Return the (x, y) coordinate for the center point of the cell that contains the specified text.  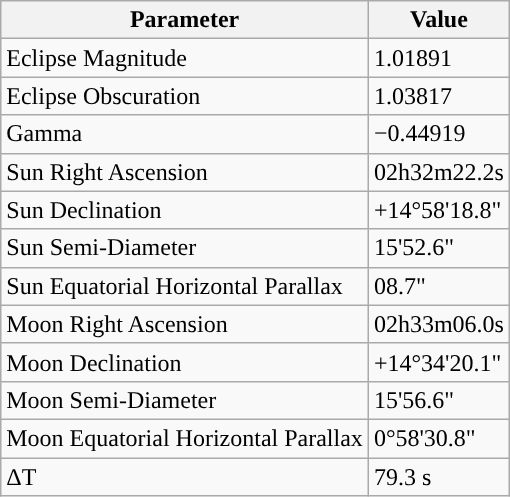
Moon Equatorial Horizontal Parallax (185, 438)
Sun Declination (185, 210)
Sun Equatorial Horizontal Parallax (185, 286)
Eclipse Magnitude (185, 58)
Moon Right Ascension (185, 324)
Sun Semi-Diameter (185, 248)
Value (438, 20)
Gamma (185, 134)
02h32m22.2s (438, 172)
0°58'30.8" (438, 438)
Eclipse Obscuration (185, 96)
−0.44919 (438, 134)
Moon Semi-Diameter (185, 400)
Parameter (185, 20)
02h33m06.0s (438, 324)
1.03817 (438, 96)
ΔT (185, 477)
79.3 s (438, 477)
Moon Declination (185, 362)
15'52.6" (438, 248)
Sun Right Ascension (185, 172)
15'56.6" (438, 400)
08.7" (438, 286)
1.01891 (438, 58)
+14°34'20.1" (438, 362)
+14°58'18.8" (438, 210)
